Determine the (x, y) coordinate at the center of the cell enclosing the given text.  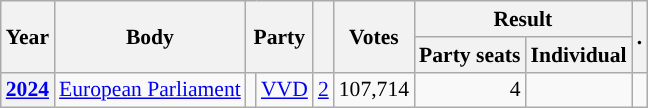
Party seats (470, 55)
4 (470, 90)
Result (523, 19)
Body (150, 36)
107,714 (374, 90)
Votes (374, 36)
Individual (578, 55)
European Parliament (150, 90)
VVD (284, 90)
2024 (28, 90)
2 (324, 90)
. (640, 36)
Party (280, 36)
Year (28, 36)
